Capture the cell that displays the provided text and extract its (X, Y) central coordinate. 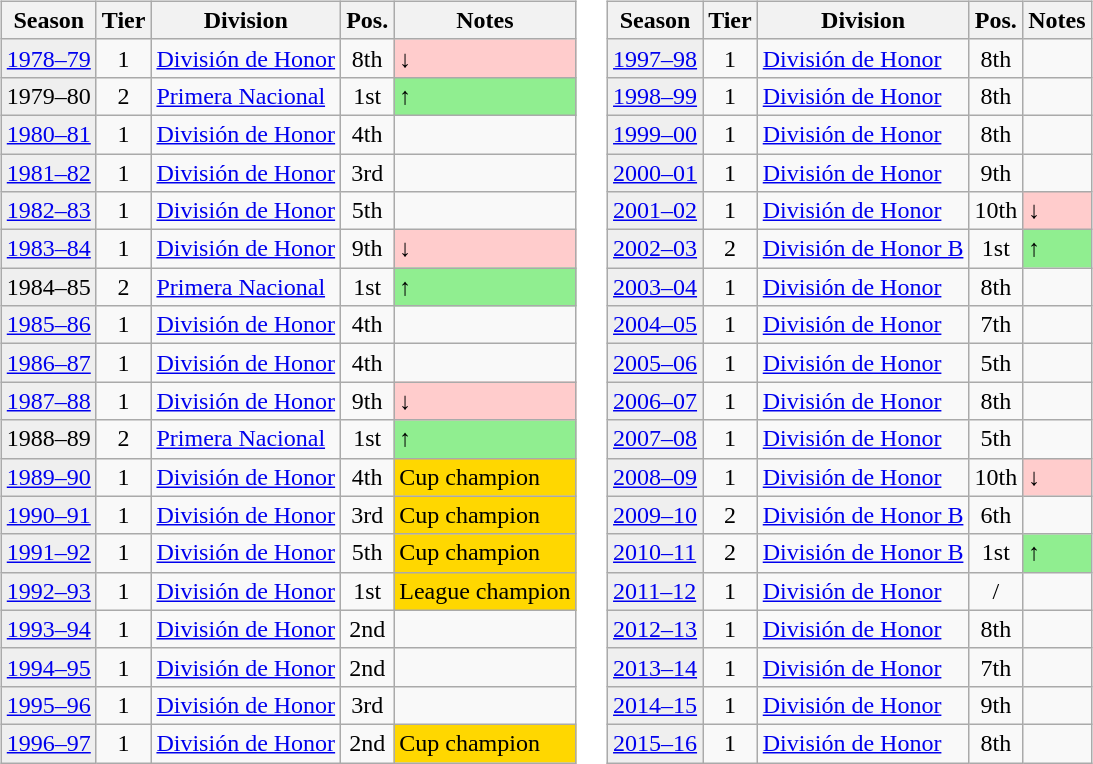
1985–86 (48, 325)
1999–00 (656, 134)
/ (996, 591)
6th (996, 515)
2008–09 (656, 477)
1980–81 (48, 134)
1994–95 (48, 667)
2012–13 (656, 629)
1993–94 (48, 629)
2001–02 (656, 211)
2003–04 (656, 287)
League champion (485, 591)
2005–06 (656, 363)
1989–90 (48, 477)
2000–01 (656, 173)
1991–92 (48, 553)
2002–03 (656, 249)
1978–79 (48, 58)
2006–07 (656, 401)
2010–11 (656, 553)
2015–16 (656, 743)
1997–98 (656, 58)
1982–83 (48, 211)
1990–91 (48, 515)
1992–93 (48, 591)
2014–15 (656, 705)
1996–97 (48, 743)
1995–96 (48, 705)
1983–84 (48, 249)
2007–08 (656, 439)
2004–05 (656, 325)
1981–82 (48, 173)
1984–85 (48, 287)
1986–87 (48, 363)
1979–80 (48, 96)
1988–89 (48, 439)
2013–14 (656, 667)
2011–12 (656, 591)
2009–10 (656, 515)
1987–88 (48, 401)
1998–99 (656, 96)
